Search for the cell housing the specified text and yield its [x, y] center coordinate. 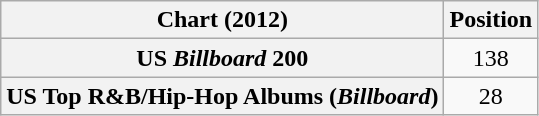
US Billboard 200 [222, 58]
138 [491, 58]
Position [491, 20]
28 [491, 96]
US Top R&B/Hip-Hop Albums (Billboard) [222, 96]
Chart (2012) [222, 20]
